Identify which cell holds the provided text, then report its [X, Y] central coordinate. 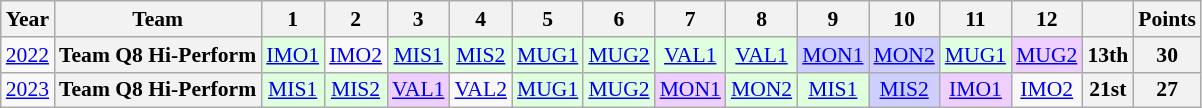
11 [976, 19]
2022 [28, 55]
9 [832, 19]
2023 [28, 90]
5 [548, 19]
Team [158, 19]
3 [418, 19]
Year [28, 19]
13th [1108, 55]
1 [292, 19]
30 [1167, 55]
6 [618, 19]
8 [762, 19]
2 [356, 19]
4 [482, 19]
Points [1167, 19]
VAL2 [482, 90]
10 [904, 19]
7 [690, 19]
21st [1108, 90]
12 [1046, 19]
27 [1167, 90]
